From the cell containing the given text, extract its center point as [x, y] coordinate. 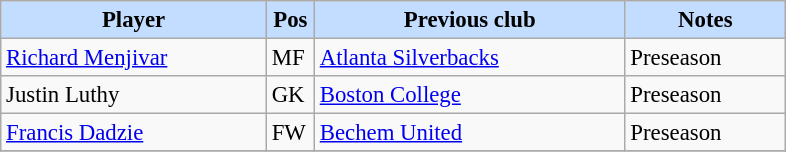
Notes [706, 20]
Francis Dadzie [134, 133]
Previous club [470, 20]
Richard Menjivar [134, 58]
Player [134, 20]
MF [290, 58]
Pos [290, 20]
FW [290, 133]
GK [290, 95]
Boston College [470, 95]
Bechem United [470, 133]
Justin Luthy [134, 95]
Atlanta Silverbacks [470, 58]
